Output the [X, Y] coordinate of the center of the cell containing the given text.  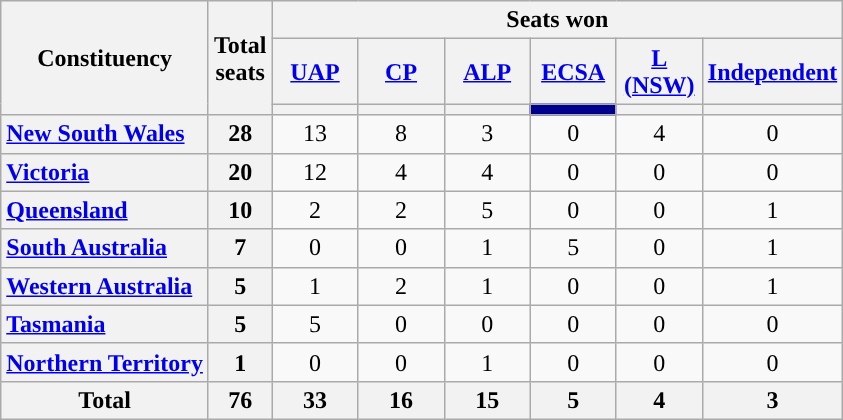
Totalseats [240, 58]
ALP [487, 72]
7 [240, 248]
Total [105, 400]
12 [315, 172]
Tasmania [105, 324]
Victoria [105, 172]
Western Australia [105, 286]
13 [315, 134]
20 [240, 172]
Constituency [105, 58]
33 [315, 400]
Queensland [105, 210]
76 [240, 400]
Northern Territory [105, 362]
Independent [772, 72]
UAP [315, 72]
10 [240, 210]
8 [401, 134]
ECSA [573, 72]
L (NSW) [659, 72]
CP [401, 72]
Seats won [558, 20]
New South Wales [105, 134]
16 [401, 400]
South Australia [105, 248]
15 [487, 400]
28 [240, 134]
